Scan for the cell matching the given text and deliver its (x, y) coordinate at center. 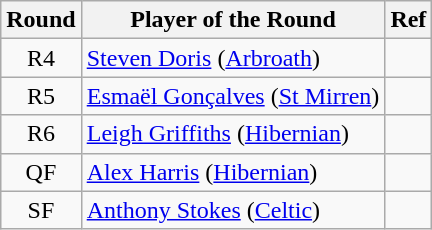
Esmaël Gonçalves (St Mirren) (233, 96)
Player of the Round (233, 20)
Ref (408, 20)
R5 (41, 96)
R6 (41, 134)
Anthony Stokes (Celtic) (233, 210)
Steven Doris (Arbroath) (233, 58)
R4 (41, 58)
Alex Harris (Hibernian) (233, 172)
Leigh Griffiths (Hibernian) (233, 134)
SF (41, 210)
QF (41, 172)
Round (41, 20)
